Extract the (x, y) coordinate from the center of the cell holding the provided text.  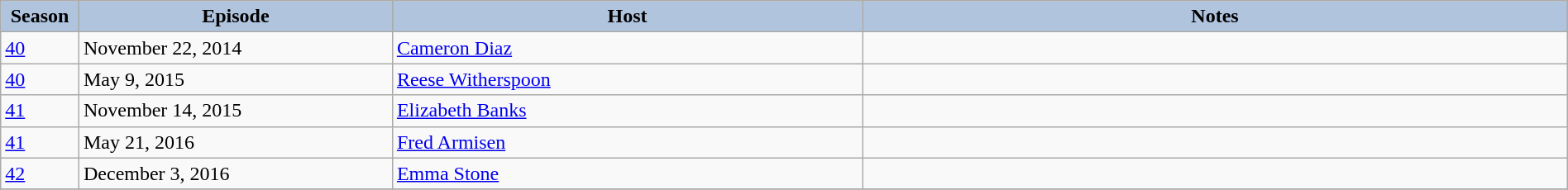
Season (40, 17)
42 (40, 173)
May 21, 2016 (235, 142)
Notes (1216, 17)
December 3, 2016 (235, 173)
November 14, 2015 (235, 111)
Elizabeth Banks (627, 111)
Emma Stone (627, 173)
Episode (235, 17)
Cameron Diaz (627, 48)
May 9, 2015 (235, 79)
Reese Witherspoon (627, 79)
November 22, 2014 (235, 48)
Host (627, 17)
Fred Armisen (627, 142)
